Scan for the cell matching the given text and deliver its (X, Y) coordinate at center. 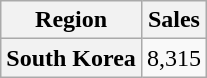
Region (72, 20)
Sales (174, 20)
8,315 (174, 58)
South Korea (72, 58)
